Return the [X, Y] coordinate for the center point of the cell that contains the specified text.  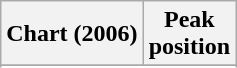
Peakposition [189, 34]
Chart (2006) [72, 34]
